Identify which cell holds the provided text, then report its (x, y) central coordinate. 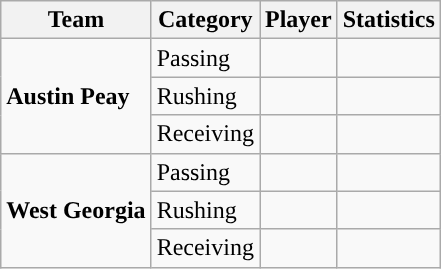
West Georgia (76, 210)
Player (299, 20)
Team (76, 20)
Austin Peay (76, 96)
Category (205, 20)
Statistics (388, 20)
